From the cell containing the given text, extract its center point as [x, y] coordinate. 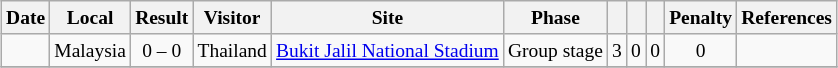
Local [90, 18]
Date [25, 18]
References [787, 18]
Site [387, 18]
Phase [555, 18]
Malaysia [90, 50]
0 – 0 [161, 50]
Penalty [701, 18]
Group stage [555, 50]
3 [616, 50]
Result [161, 18]
Thailand [232, 50]
Bukit Jalil National Stadium [387, 50]
Visitor [232, 18]
